Provide the (x, y) coordinate of the cell's center where the given text is located.  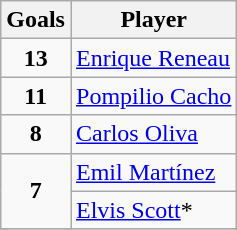
Enrique Reneau (153, 58)
Elvis Scott* (153, 210)
11 (36, 96)
7 (36, 191)
13 (36, 58)
Goals (36, 20)
Emil Martínez (153, 172)
Carlos Oliva (153, 134)
8 (36, 134)
Pompilio Cacho (153, 96)
Player (153, 20)
